Identify which cell holds the provided text, then report its (X, Y) central coordinate. 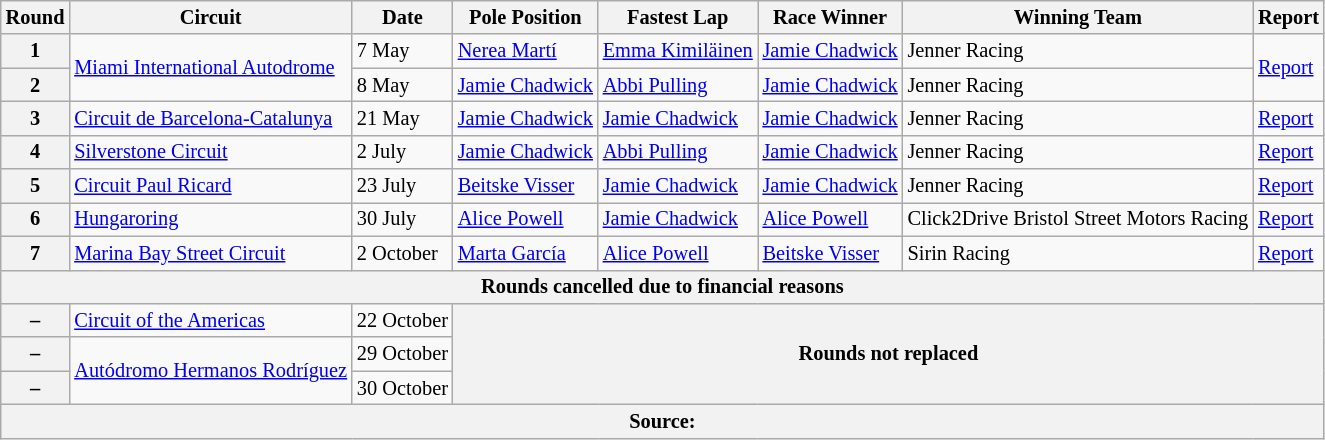
Circuit (210, 17)
Rounds cancelled due to financial reasons (662, 287)
5 (36, 186)
Emma Kimiläinen (678, 51)
Hungaroring (210, 219)
Sirin Racing (1078, 253)
Miami International Autodrome (210, 68)
1 (36, 51)
29 October (402, 354)
7 May (402, 51)
Autódromo Hermanos Rodríguez (210, 370)
30 October (402, 388)
8 May (402, 85)
Circuit de Barcelona-Catalunya (210, 118)
23 July (402, 186)
Race Winner (830, 17)
Pole Position (526, 17)
Round (36, 17)
Source: (662, 421)
21 May (402, 118)
22 October (402, 320)
Nerea Martí (526, 51)
Circuit Paul Ricard (210, 186)
6 (36, 219)
2 July (402, 152)
2 October (402, 253)
Rounds not replaced (888, 354)
Circuit of the Americas (210, 320)
30 July (402, 219)
Date (402, 17)
4 (36, 152)
7 (36, 253)
2 (36, 85)
Silverstone Circuit (210, 152)
Marina Bay Street Circuit (210, 253)
Click2Drive Bristol Street Motors Racing (1078, 219)
Fastest Lap (678, 17)
Marta García (526, 253)
Winning Team (1078, 17)
3 (36, 118)
